Capture the cell that displays the provided text and extract its (x, y) central coordinate. 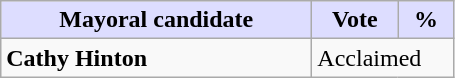
% (426, 20)
Mayoral candidate (156, 20)
Cathy Hinton (156, 58)
Vote (355, 20)
Acclaimed (383, 58)
